Locate the cell with the specified text and output its [X, Y] center coordinate. 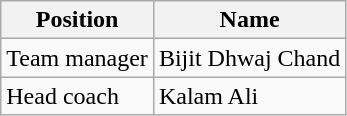
Kalam Ali [249, 96]
Bijit Dhwaj Chand [249, 58]
Position [78, 20]
Head coach [78, 96]
Name [249, 20]
Team manager [78, 58]
